Return the (x, y) coordinate for the center point of the cell that contains the specified text.  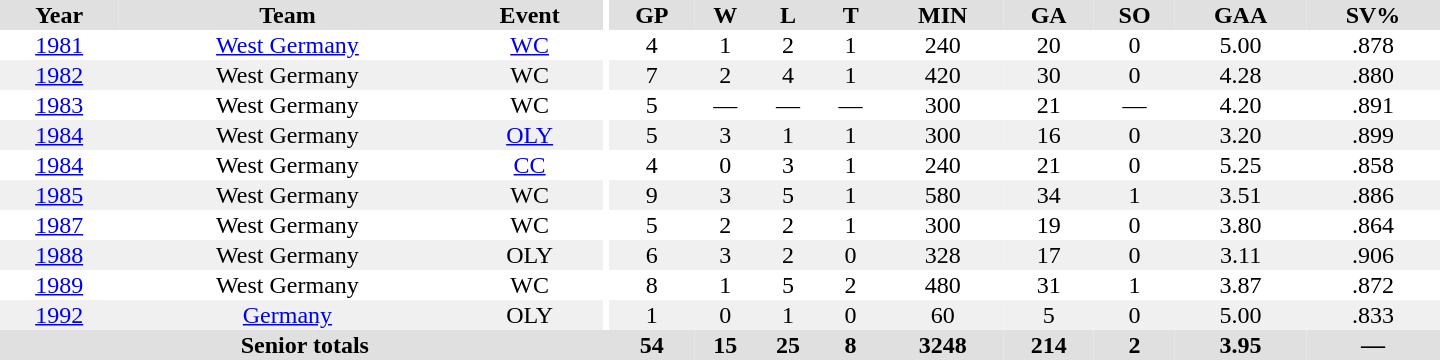
3.20 (1240, 135)
Germany (287, 315)
1982 (59, 75)
.878 (1373, 45)
Team (287, 15)
480 (942, 285)
.864 (1373, 225)
328 (942, 255)
420 (942, 75)
15 (726, 345)
9 (652, 195)
54 (652, 345)
3.87 (1240, 285)
1989 (59, 285)
GP (652, 15)
3.11 (1240, 255)
GA (1048, 15)
6 (652, 255)
Event (530, 15)
Year (59, 15)
1983 (59, 105)
4.28 (1240, 75)
.891 (1373, 105)
16 (1048, 135)
3.51 (1240, 195)
T (850, 15)
580 (942, 195)
.899 (1373, 135)
L (788, 15)
SO (1134, 15)
3.80 (1240, 225)
MIN (942, 15)
1981 (59, 45)
W (726, 15)
30 (1048, 75)
25 (788, 345)
4.20 (1240, 105)
17 (1048, 255)
SV% (1373, 15)
.872 (1373, 285)
20 (1048, 45)
19 (1048, 225)
1988 (59, 255)
GAA (1240, 15)
214 (1048, 345)
.858 (1373, 165)
CC (530, 165)
.880 (1373, 75)
.906 (1373, 255)
Senior totals (305, 345)
.833 (1373, 315)
31 (1048, 285)
60 (942, 315)
7 (652, 75)
34 (1048, 195)
1992 (59, 315)
5.25 (1240, 165)
3248 (942, 345)
1987 (59, 225)
1985 (59, 195)
3.95 (1240, 345)
.886 (1373, 195)
